Locate the cell with the specified text and output its [x, y] center coordinate. 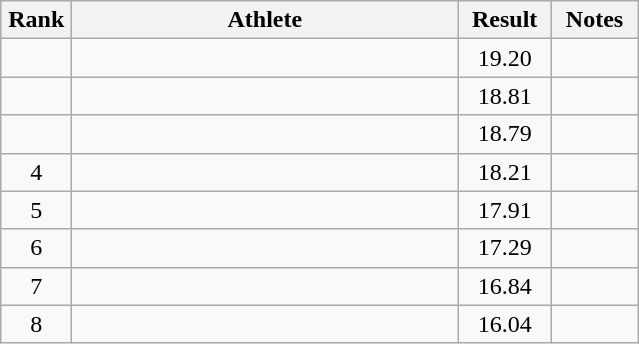
Result [505, 20]
Rank [36, 20]
16.04 [505, 324]
4 [36, 172]
18.79 [505, 134]
7 [36, 286]
5 [36, 210]
6 [36, 248]
Notes [594, 20]
18.81 [505, 96]
19.20 [505, 58]
16.84 [505, 286]
17.91 [505, 210]
Athlete [265, 20]
18.21 [505, 172]
8 [36, 324]
17.29 [505, 248]
